From the cell containing the given text, extract its center point as [X, Y] coordinate. 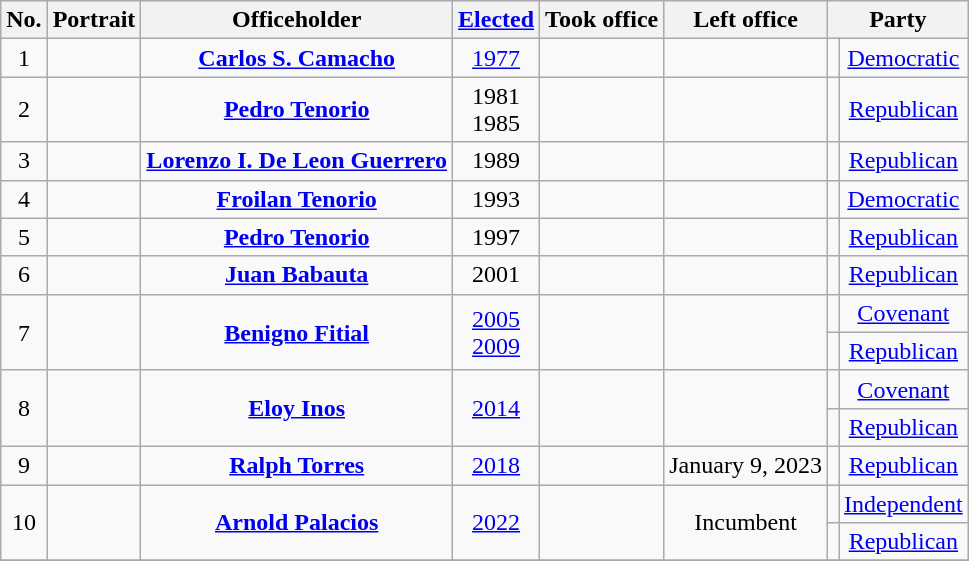
Incumbent [746, 522]
2022 [496, 522]
Arnold Palacios [297, 522]
19811985 [496, 110]
9 [24, 465]
1989 [496, 161]
Independent [904, 503]
Froilan Tenorio [297, 199]
1977 [496, 58]
2014 [496, 408]
3 [24, 161]
2018 [496, 465]
Juan Babauta [297, 275]
Officeholder [297, 20]
Ralph Torres [297, 465]
7 [24, 332]
January 9, 2023 [746, 465]
Elected [496, 20]
Carlos S. Camacho [297, 58]
8 [24, 408]
1 [24, 58]
1993 [496, 199]
4 [24, 199]
1997 [496, 237]
Benigno Fitial [297, 332]
Eloy Inos [297, 408]
Lorenzo I. De Leon Guerrero [297, 161]
20052009 [496, 332]
Left office [746, 20]
5 [24, 237]
Took office [602, 20]
10 [24, 522]
2 [24, 110]
Portrait [94, 20]
2001 [496, 275]
Party [898, 20]
No. [24, 20]
6 [24, 275]
